Extract the (x, y) coordinate from the center of the cell holding the provided text.  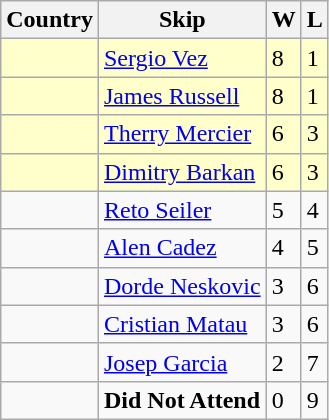
W (284, 20)
0 (284, 400)
7 (314, 362)
Dimitry Barkan (182, 172)
Reto Seiler (182, 210)
Country (50, 20)
Josep Garcia (182, 362)
Sergio Vez (182, 58)
Did Not Attend (182, 400)
Skip (182, 20)
2 (284, 362)
Cristian Matau (182, 324)
9 (314, 400)
Dorde Neskovic (182, 286)
Therry Mercier (182, 134)
L (314, 20)
Alen Cadez (182, 248)
James Russell (182, 96)
